Return the [X, Y] coordinate for the center point of the cell that contains the specified text.  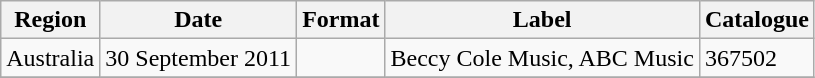
Date [198, 20]
Region [50, 20]
367502 [756, 58]
Australia [50, 58]
Format [341, 20]
30 September 2011 [198, 58]
Label [542, 20]
Catalogue [756, 20]
Beccy Cole Music, ABC Music [542, 58]
